Find where the given text appears and provide that cell's center as [X, Y] coordinate. 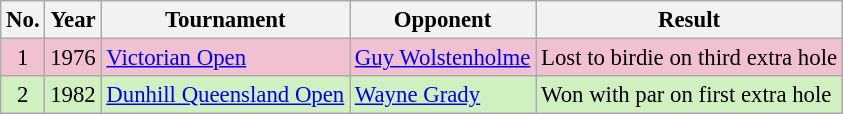
Tournament [225, 20]
1976 [73, 58]
Lost to birdie on third extra hole [690, 58]
Year [73, 20]
No. [23, 20]
1982 [73, 95]
Victorian Open [225, 58]
2 [23, 95]
Dunhill Queensland Open [225, 95]
Wayne Grady [443, 95]
Opponent [443, 20]
Won with par on first extra hole [690, 95]
1 [23, 58]
Guy Wolstenholme [443, 58]
Result [690, 20]
